Locate the cell with the specified text and output its (x, y) center coordinate. 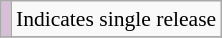
Indicates single release (116, 19)
